Return [X, Y] of the center of cell containing provided text 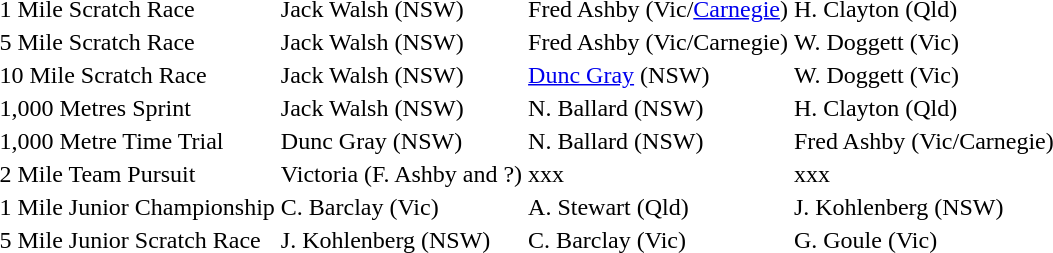
Fred Ashby (Vic/Carnegie) [658, 42]
xxx [658, 174]
A. Stewart (Qld) [658, 207]
C. Barclay (Vic) [401, 207]
Victoria (F. Ashby and ?) [401, 174]
